Scan for the cell matching the given text and deliver its [X, Y] coordinate at center. 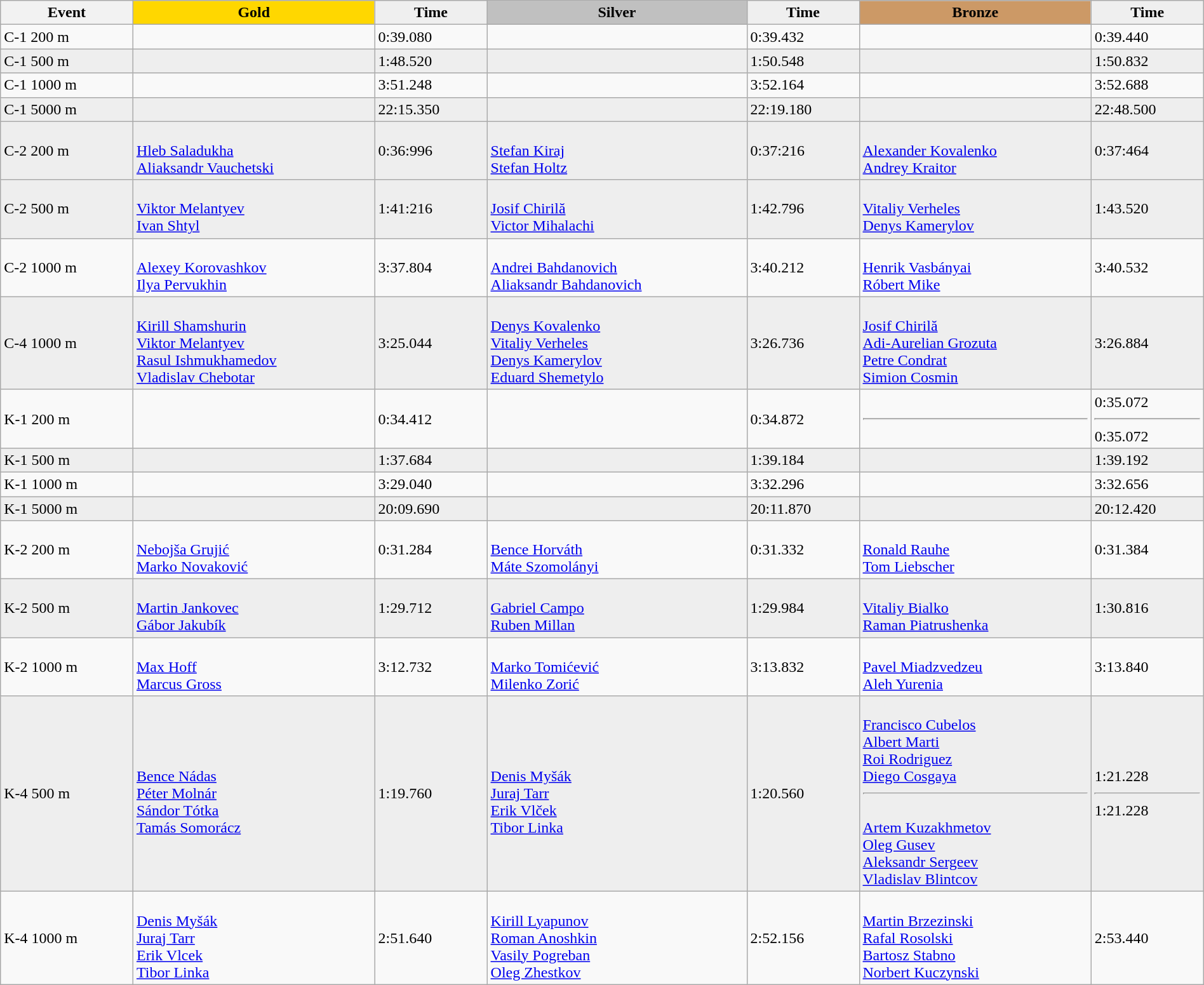
1:42.796 [803, 209]
Pavel MiadzvedzeuAleh Yurenia [975, 667]
Bence HorváthMáte Szomolányi [617, 550]
3:13.832 [803, 667]
Hleb SaladukhaAliaksandr Vauchetski [254, 151]
Bronze [975, 13]
20:12.420 [1147, 509]
Ronald RauheTom Liebscher [975, 550]
Bence NádasPéter MolnárSándor TótkaTamás Somorácz [254, 794]
0:35.0720:35.072 [1147, 419]
Silver [617, 13]
Vitaliy BialkoRaman Piatrushenka [975, 608]
C-4 1000 m [67, 343]
K-1 1000 m [67, 484]
K-2 500 m [67, 608]
Marko TomićevićMilenko Zorić [617, 667]
Andrei BahdanovichAliaksandr Bahdanovich [617, 267]
K-1 200 m [67, 419]
C-1 1000 m [67, 85]
3:40.212 [803, 267]
C-1 200 m [67, 37]
1:50.548 [803, 61]
Vitaliy VerhelesDenys Kamerylov [975, 209]
Alexander KovalenkoAndrey Kraitor [975, 151]
Martin BrzezinskiRafal RosolskiBartosz StabnoNorbert Kuczynski [975, 938]
3:13.840 [1147, 667]
20:11.870 [803, 509]
Denys KovalenkoVitaliy VerhelesDenys KamerylovEduard Shemetylo [617, 343]
3:25.044 [431, 343]
0:31.284 [431, 550]
22:48.500 [1147, 109]
Max HoffMarcus Gross [254, 667]
0:37:216 [803, 151]
3:37.804 [431, 267]
0:39.440 [1147, 37]
Francisco CubelosAlbert MartiRoi RodriguezDiego CosgayaArtem KuzakhmetovOleg GusevAleksandr SergeevVladislav Blintcov [975, 794]
C-2 500 m [67, 209]
K-4 500 m [67, 794]
1:20.560 [803, 794]
0:39.080 [431, 37]
0:34.872 [803, 419]
Josif ChirilăAdi-Aurelian GrozutaPetre CondratSimion Cosmin [975, 343]
1:29.984 [803, 608]
3:52.164 [803, 85]
2:52.156 [803, 938]
20:09.690 [431, 509]
1:48.520 [431, 61]
3:40.532 [1147, 267]
C-1 5000 m [67, 109]
C-1 500 m [67, 61]
Denis MyšákJuraj TarrErik VlčekTibor Linka [617, 794]
K-4 1000 m [67, 938]
0:31.384 [1147, 550]
Gold [254, 13]
K-1 5000 m [67, 509]
Nebojša GrujićMarko Novaković [254, 550]
3:51.248 [431, 85]
Kirill LyapunovRoman AnoshkinVasily PogrebanOleg Zhestkov [617, 938]
3:32.296 [803, 484]
1:30.816 [1147, 608]
Martin JankovecGábor Jakubík [254, 608]
C-2 1000 m [67, 267]
22:15.350 [431, 109]
22:19.180 [803, 109]
Denis MyšákJuraj TarrErik VlcekTibor Linka [254, 938]
1:19.760 [431, 794]
Josif ChirilăVictor Mihalachi [617, 209]
Stefan KirajStefan Holtz [617, 151]
Viktor MelantyevIvan Shtyl [254, 209]
3:52.688 [1147, 85]
2:53.440 [1147, 938]
1:50.832 [1147, 61]
3:12.732 [431, 667]
1:39.184 [803, 460]
1:21.2281:21.228 [1147, 794]
K-2 1000 m [67, 667]
1:37.684 [431, 460]
K-1 500 m [67, 460]
3:32.656 [1147, 484]
Kirill ShamshurinViktor MelantyevRasul IshmukhamedovVladislav Chebotar [254, 343]
Henrik VasbányaiRóbert Mike [975, 267]
1:29.712 [431, 608]
1:39.192 [1147, 460]
1:41:216 [431, 209]
0:39.432 [803, 37]
3:29.040 [431, 484]
K-2 200 m [67, 550]
Gabriel CampoRuben Millan [617, 608]
3:26.884 [1147, 343]
2:51.640 [431, 938]
0:34.412 [431, 419]
0:31.332 [803, 550]
Event [67, 13]
Alexey KorovashkovIlya Pervukhin [254, 267]
0:37:464 [1147, 151]
1:43.520 [1147, 209]
C-2 200 m [67, 151]
0:36:996 [431, 151]
3:26.736 [803, 343]
